Output the (x, y) coordinate of the center of the cell containing the given text.  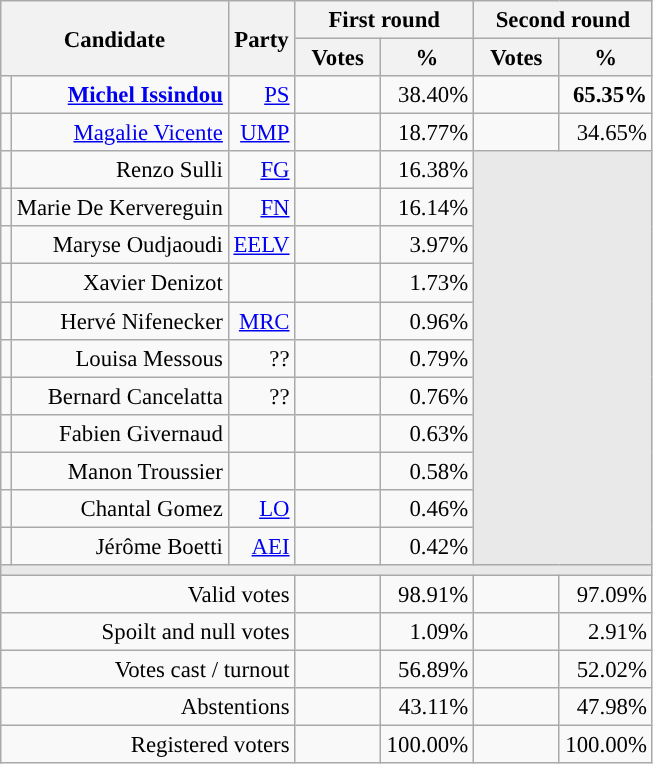
2.91% (606, 632)
PS (262, 95)
First round (384, 20)
47.98% (606, 707)
Renzo Sulli (120, 170)
FG (262, 170)
Jérôme Boetti (120, 546)
EELV (262, 245)
Marie De Kervereguin (120, 208)
Second round (564, 20)
Fabien Givernaud (120, 433)
3.97% (426, 245)
16.38% (426, 170)
Candidate (114, 38)
Registered voters (148, 745)
0.96% (426, 321)
0.76% (426, 396)
52.02% (606, 670)
Hervé Nifenecker (120, 321)
38.40% (426, 95)
Xavier Denizot (120, 283)
1.09% (426, 632)
Valid votes (148, 594)
98.91% (426, 594)
Maryse Oudjaoudi (120, 245)
56.89% (426, 670)
Spoilt and null votes (148, 632)
Michel Issindou (120, 95)
Manon Troussier (120, 471)
65.35% (606, 95)
Party (262, 38)
0.42% (426, 546)
Bernard Cancelatta (120, 396)
16.14% (426, 208)
Votes cast / turnout (148, 670)
Abstentions (148, 707)
Magalie Vicente (120, 133)
LO (262, 509)
18.77% (426, 133)
Louisa Messous (120, 358)
1.73% (426, 283)
AEI (262, 546)
Chantal Gomez (120, 509)
0.46% (426, 509)
97.09% (606, 594)
MRC (262, 321)
UMP (262, 133)
FN (262, 208)
0.58% (426, 471)
43.11% (426, 707)
34.65% (606, 133)
0.63% (426, 433)
0.79% (426, 358)
